Capture the cell that displays the provided text and extract its [X, Y] central coordinate. 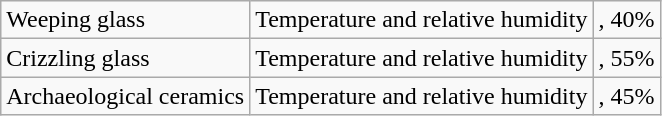
Crizzling glass [126, 58]
Archaeological ceramics [126, 96]
, 55% [626, 58]
Weeping glass [126, 20]
, 45% [626, 96]
, 40% [626, 20]
